Search for the cell housing the specified text and yield its [X, Y] center coordinate. 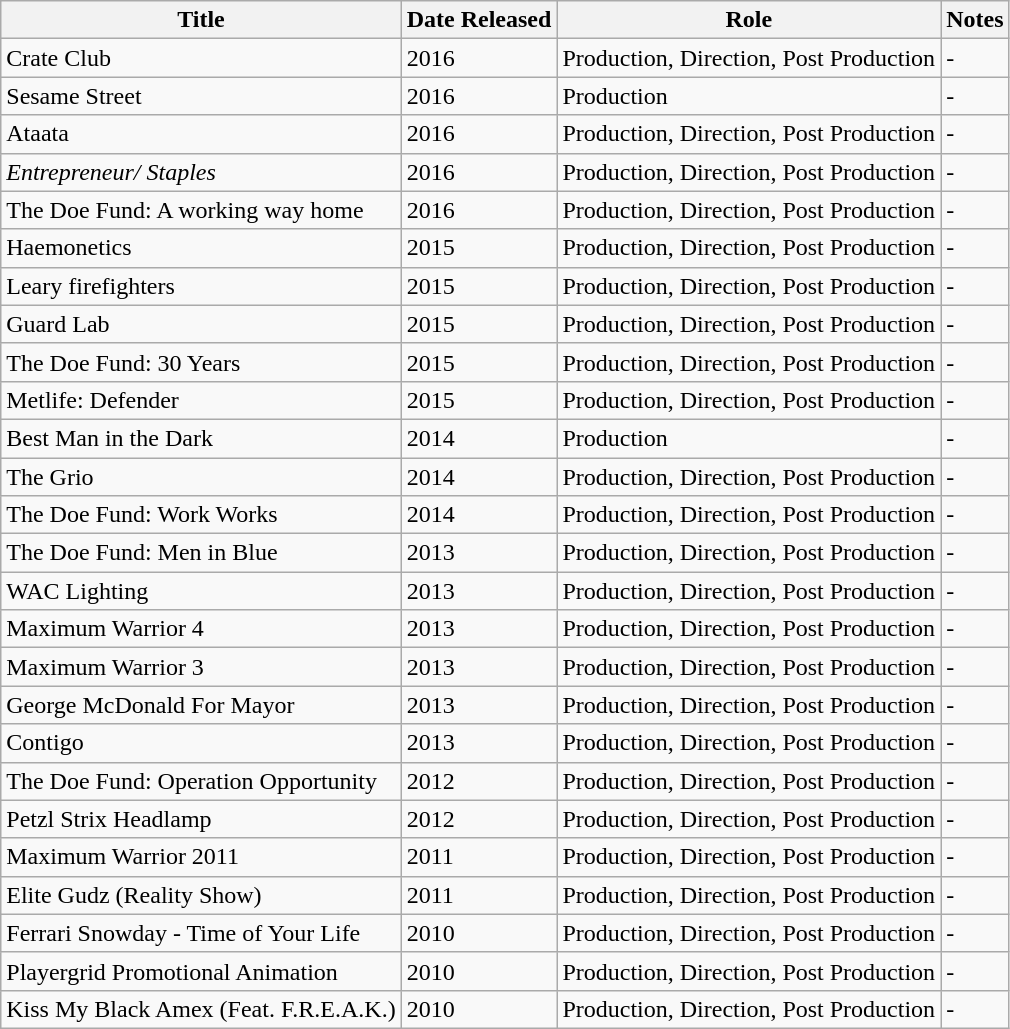
The Doe Fund: 30 Years [201, 362]
Playergrid Promotional Animation [201, 971]
Haemonetics [201, 248]
Kiss My Black Amex (Feat. F.R.E.A.K.) [201, 1009]
Best Man in the Dark [201, 438]
Date Released [479, 20]
Notes [975, 20]
Maximum Warrior 4 [201, 629]
WAC Lighting [201, 591]
Maximum Warrior 3 [201, 667]
The Grio [201, 477]
Ataata [201, 134]
Role [749, 20]
Guard Lab [201, 324]
The Doe Fund: Men in Blue [201, 553]
The Doe Fund: Operation Opportunity [201, 781]
Leary firefighters [201, 286]
Crate Club [201, 58]
The Doe Fund: Work Works [201, 515]
Contigo [201, 743]
Ferrari Snowday - Time of Your Life [201, 933]
The Doe Fund: A working way home [201, 210]
Elite Gudz (Reality Show) [201, 895]
George McDonald For Mayor [201, 705]
Sesame Street [201, 96]
Entrepreneur/ Staples [201, 172]
Metlife: Defender [201, 400]
Title [201, 20]
Maximum Warrior 2011 [201, 857]
Petzl Strix Headlamp [201, 819]
